Scan for the cell matching the given text and deliver its (X, Y) coordinate at center. 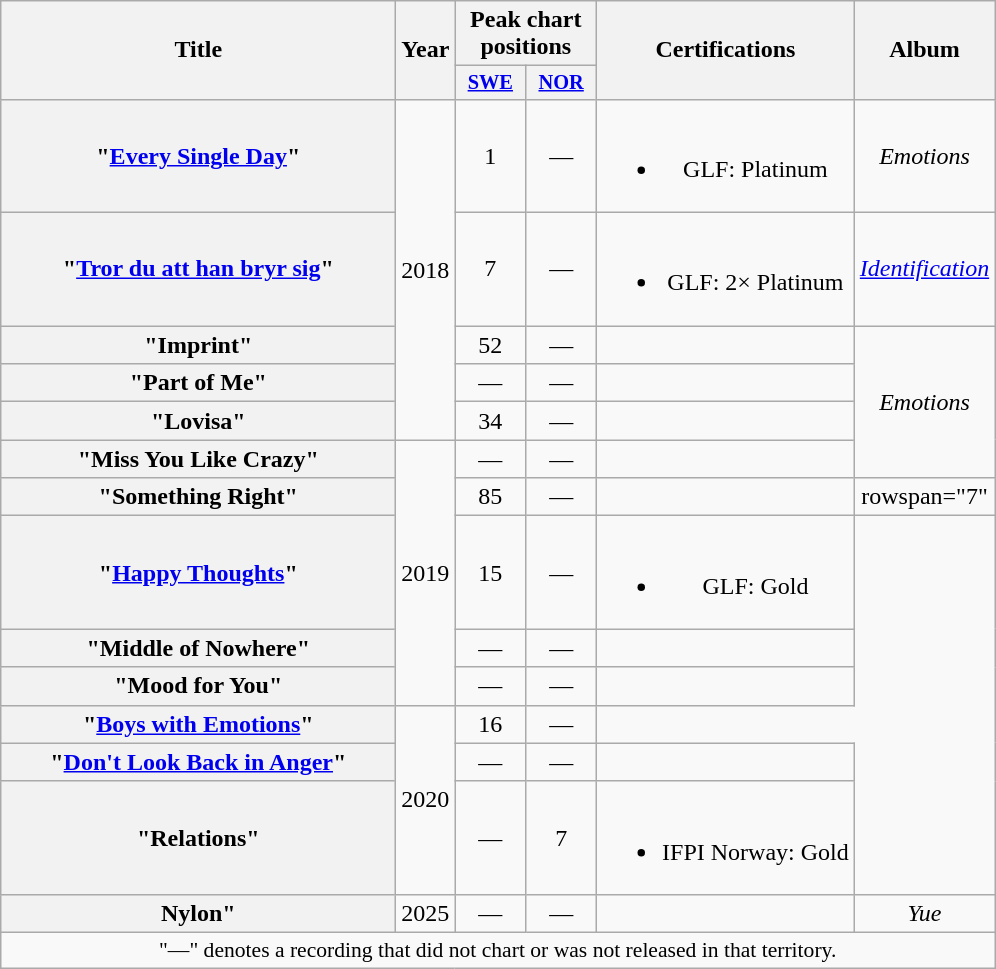
16 (490, 724)
"Don't Look Back in Anger" (198, 762)
"Every Single Day" (198, 156)
Yue (924, 913)
GLF: Platinum (726, 156)
2020 (426, 800)
Title (198, 50)
1 (490, 156)
"Boys with Emotions" (198, 724)
"Part of Me" (198, 383)
15 (490, 572)
"Something Right" (198, 497)
52 (490, 345)
Identification (924, 270)
2025 (426, 913)
SWE (490, 83)
Year (426, 50)
2019 (426, 572)
GLF: 2× Platinum (726, 270)
85 (490, 497)
IFPI Norway: Gold (726, 838)
Album (924, 50)
"Miss You Like Crazy" (198, 459)
"Relations" (198, 838)
GLF: Gold (726, 572)
34 (490, 421)
Nylon" (198, 913)
"—" denotes a recording that did not chart or was not released in that territory. (498, 950)
"Imprint" (198, 345)
Peak chart positions (526, 34)
2018 (426, 269)
"Mood for You" (198, 686)
"Happy Thoughts" (198, 572)
"Lovisa" (198, 421)
"Tror du att han bryr sig" (198, 270)
NOR (562, 83)
"Middle of Nowhere" (198, 648)
Certifications (726, 50)
rowspan="7" (924, 497)
